For the text-containing cell, return its midpoint in [x, y] coordinate format. 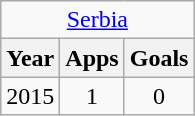
2015 [30, 96]
0 [159, 96]
Goals [159, 58]
1 [92, 96]
Apps [92, 58]
Year [30, 58]
Serbia [98, 20]
